Find where the given text appears and provide that cell's center as (X, Y) coordinate. 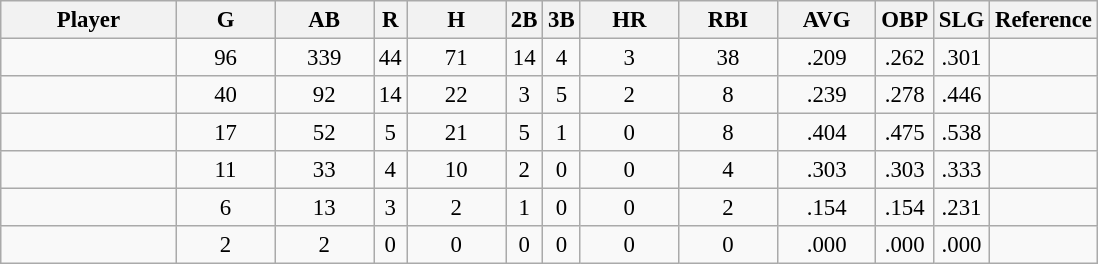
.404 (826, 133)
11 (226, 170)
33 (324, 170)
6 (226, 208)
Reference (1044, 20)
13 (324, 208)
SLG (961, 20)
.262 (904, 58)
2B (524, 20)
.446 (961, 95)
HR (630, 20)
17 (226, 133)
.231 (961, 208)
AB (324, 20)
44 (390, 58)
.538 (961, 133)
Player (88, 20)
.301 (961, 58)
21 (456, 133)
10 (456, 170)
92 (324, 95)
3B (562, 20)
AVG (826, 20)
.209 (826, 58)
52 (324, 133)
OBP (904, 20)
RBI (728, 20)
.475 (904, 133)
H (456, 20)
22 (456, 95)
.333 (961, 170)
339 (324, 58)
40 (226, 95)
G (226, 20)
.278 (904, 95)
.239 (826, 95)
71 (456, 58)
R (390, 20)
96 (226, 58)
38 (728, 58)
